Return (x, y) of the center of cell containing provided text 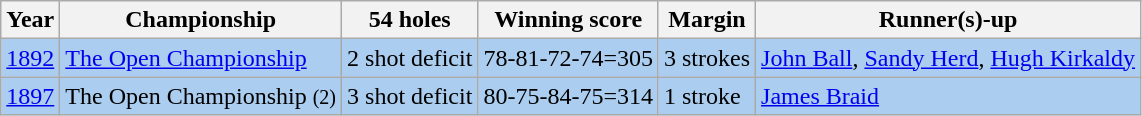
80-75-84-75=314 (568, 96)
2 shot deficit (410, 58)
3 strokes (706, 58)
John Ball, Sandy Herd, Hugh Kirkaldy (948, 58)
Year (30, 20)
1 stroke (706, 96)
The Open Championship (201, 58)
James Braid (948, 96)
Championship (201, 20)
54 holes (410, 20)
3 shot deficit (410, 96)
1897 (30, 96)
Margin (706, 20)
78-81-72-74=305 (568, 58)
Runner(s)-up (948, 20)
1892 (30, 58)
Winning score (568, 20)
The Open Championship (2) (201, 96)
